Capture the cell that displays the provided text and extract its (X, Y) central coordinate. 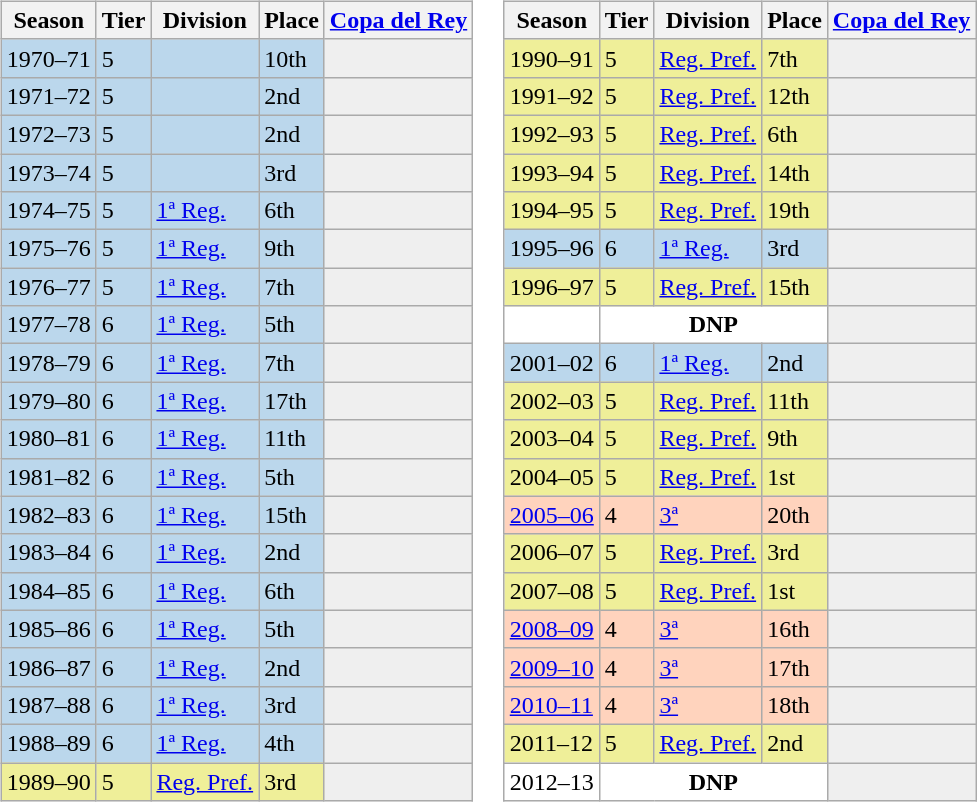
1994–95 (552, 211)
1978–79 (48, 363)
2009–10 (552, 667)
2012–13 (552, 781)
1973–74 (48, 173)
1971–72 (48, 96)
1977–78 (48, 325)
10th (292, 58)
1989–90 (48, 781)
1981–82 (48, 477)
1996–97 (552, 287)
2002–03 (552, 401)
18th (795, 705)
20th (795, 515)
2005–06 (552, 515)
1988–89 (48, 743)
14th (795, 173)
1980–81 (48, 439)
1990–91 (552, 58)
2001–02 (552, 363)
1970–71 (48, 58)
2007–08 (552, 591)
2004–05 (552, 477)
1979–80 (48, 401)
4th (292, 743)
1984–85 (48, 591)
1983–84 (48, 553)
1995–96 (552, 249)
1986–87 (48, 667)
2006–07 (552, 553)
1975–76 (48, 249)
1991–92 (552, 96)
1985–86 (48, 629)
1976–77 (48, 287)
1992–93 (552, 134)
2011–12 (552, 743)
2008–09 (552, 629)
1972–73 (48, 134)
1993–94 (552, 173)
2010–11 (552, 705)
1987–88 (48, 705)
2003–04 (552, 439)
1974–75 (48, 211)
12th (795, 96)
16th (795, 629)
1982–83 (48, 515)
19th (795, 211)
